Provide the (x, y) coordinate of the cell's center where the given text is located.  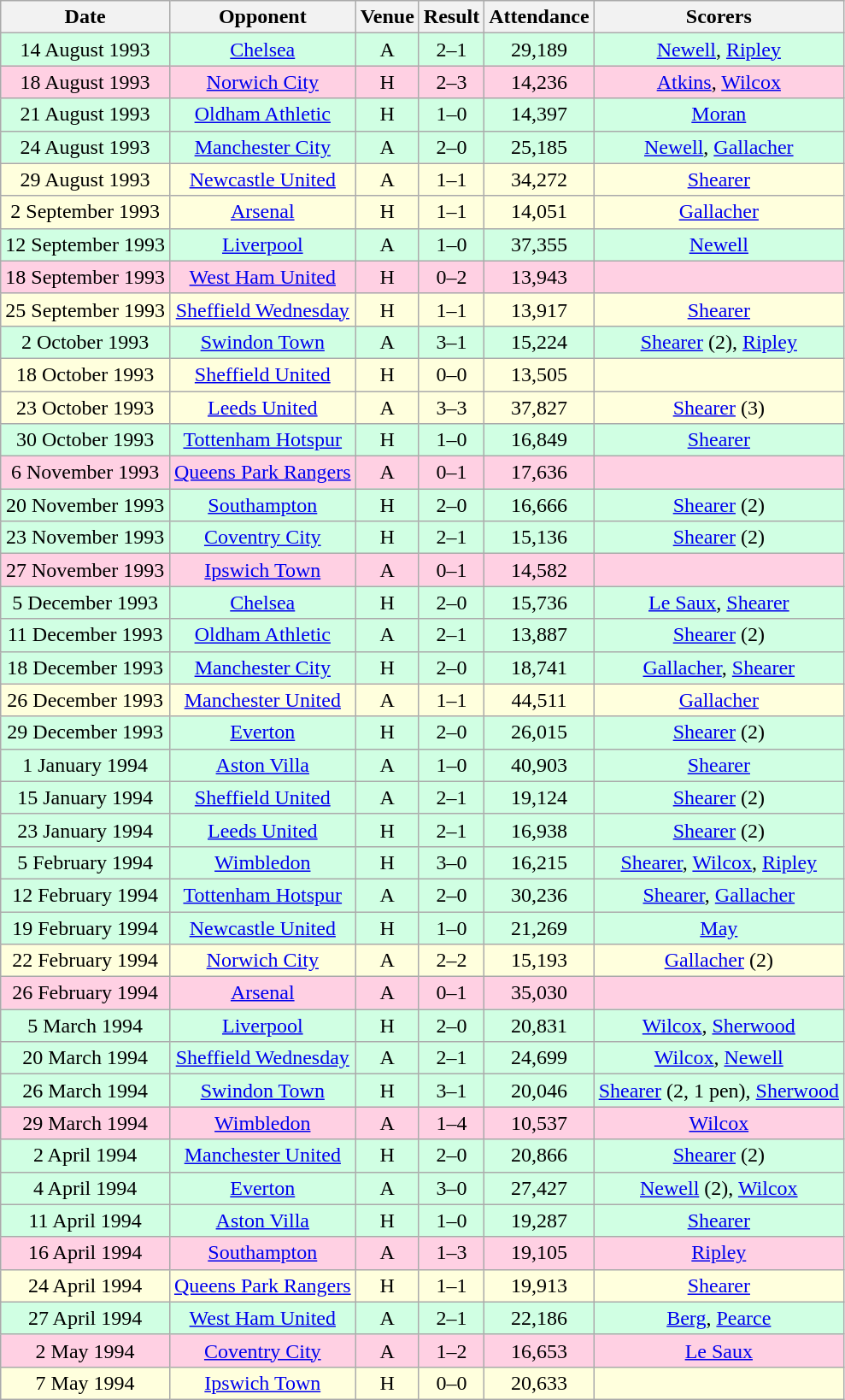
Newell (2), Wilcox (719, 1188)
Result (451, 17)
19,287 (539, 1221)
24 August 1993 (85, 147)
2 October 1993 (85, 342)
13,917 (539, 309)
Scorers (719, 17)
16,666 (539, 505)
27,427 (539, 1188)
Moran (719, 115)
29 March 1994 (85, 1123)
15 January 1994 (85, 797)
2–2 (451, 961)
May (719, 927)
3–3 (451, 408)
18 August 1993 (85, 82)
21,269 (539, 927)
40,903 (539, 765)
Le Saux (719, 1350)
14,051 (539, 212)
1–3 (451, 1253)
Wilcox (719, 1123)
20,046 (539, 1091)
20 March 1994 (85, 1058)
1–2 (451, 1350)
19,913 (539, 1285)
17,636 (539, 473)
27 November 1993 (85, 570)
Newell (719, 244)
19 February 1994 (85, 927)
29,189 (539, 50)
14,582 (539, 570)
25,185 (539, 147)
5 February 1994 (85, 862)
37,355 (539, 244)
18 October 1993 (85, 374)
20 November 1993 (85, 505)
26 March 1994 (85, 1091)
19,124 (539, 797)
5 December 1993 (85, 603)
14,397 (539, 115)
20,633 (539, 1383)
13,887 (539, 635)
15,136 (539, 538)
18 December 1993 (85, 668)
Date (85, 17)
Venue (387, 17)
16,215 (539, 862)
Attendance (539, 17)
22,186 (539, 1318)
Wilcox, Newell (719, 1058)
Atkins, Wilcox (719, 82)
2–3 (451, 82)
37,827 (539, 408)
12 September 1993 (85, 244)
26 December 1993 (85, 700)
29 December 1993 (85, 732)
Newell, Gallacher (719, 147)
29 August 1993 (85, 179)
Gallacher (2) (719, 961)
Le Saux, Shearer (719, 603)
23 October 1993 (85, 408)
23 November 1993 (85, 538)
27 April 1994 (85, 1318)
Shearer, Gallacher (719, 895)
6 November 1993 (85, 473)
Newell, Ripley (719, 50)
14,236 (539, 82)
1 January 1994 (85, 765)
16 April 1994 (85, 1253)
15,193 (539, 961)
11 December 1993 (85, 635)
21 August 1993 (85, 115)
20,831 (539, 1026)
2 May 1994 (85, 1350)
Opponent (262, 17)
7 May 1994 (85, 1383)
Shearer (2), Ripley (719, 342)
12 February 1994 (85, 895)
24,699 (539, 1058)
11 April 1994 (85, 1221)
4 April 1994 (85, 1188)
26,015 (539, 732)
16,653 (539, 1350)
Berg, Pearce (719, 1318)
14 August 1993 (85, 50)
24 April 1994 (85, 1285)
30,236 (539, 895)
44,511 (539, 700)
Gallacher, Shearer (719, 668)
Ripley (719, 1253)
5 March 1994 (85, 1026)
35,030 (539, 993)
13,943 (539, 277)
2 September 1993 (85, 212)
34,272 (539, 179)
30 October 1993 (85, 440)
2 April 1994 (85, 1156)
13,505 (539, 374)
26 February 1994 (85, 993)
1–4 (451, 1123)
Shearer (3) (719, 408)
23 January 1994 (85, 830)
0–2 (451, 277)
18,741 (539, 668)
10,537 (539, 1123)
Wilcox, Sherwood (719, 1026)
15,224 (539, 342)
18 September 1993 (85, 277)
Shearer, Wilcox, Ripley (719, 862)
22 February 1994 (85, 961)
16,849 (539, 440)
Shearer (2, 1 pen), Sherwood (719, 1091)
16,938 (539, 830)
25 September 1993 (85, 309)
19,105 (539, 1253)
15,736 (539, 603)
20,866 (539, 1156)
